From the cell containing the given text, extract its center point as (X, Y) coordinate. 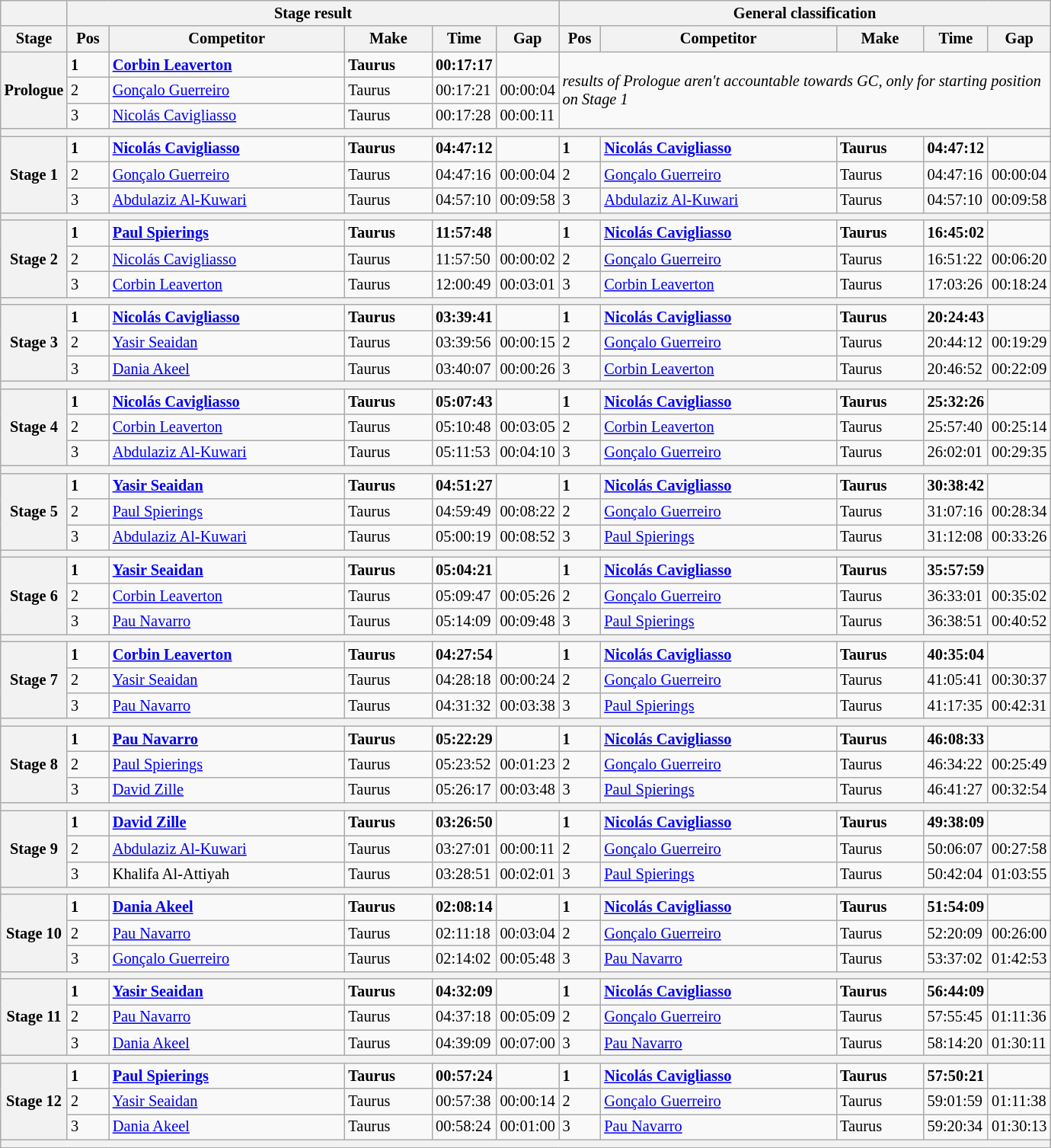
35:57:59 (956, 570)
26:02:01 (956, 452)
46:34:22 (956, 764)
11:57:50 (464, 259)
50:42:04 (956, 875)
01:11:38 (1019, 1102)
04:37:18 (464, 1017)
00:03:01 (528, 284)
02:14:02 (464, 958)
04:27:54 (464, 654)
00:28:34 (1019, 511)
04:51:27 (464, 486)
00:19:29 (1019, 343)
01:11:36 (1019, 1017)
36:38:51 (956, 622)
00:05:48 (528, 958)
00:29:35 (1019, 452)
40:35:04 (956, 654)
00:26:00 (1019, 933)
01:30:13 (1019, 1127)
00:57:24 (464, 1076)
02:08:14 (464, 907)
04:59:49 (464, 511)
31:07:16 (956, 511)
03:40:07 (464, 369)
36:33:01 (956, 596)
00:40:52 (1019, 622)
00:25:14 (1019, 427)
05:04:21 (464, 570)
05:11:53 (464, 452)
46:08:33 (956, 739)
17:03:26 (956, 284)
03:39:41 (464, 318)
00:00:26 (528, 369)
00:17:28 (464, 116)
00:05:26 (528, 596)
30:38:42 (956, 486)
01:30:11 (1019, 1043)
20:24:43 (956, 318)
25:32:26 (956, 401)
00:35:02 (1019, 596)
01:42:53 (1019, 958)
50:06:07 (956, 849)
Stage 5 (34, 512)
56:44:09 (956, 992)
59:01:59 (956, 1102)
Stage 8 (34, 765)
01:03:55 (1019, 875)
Stage 3 (34, 343)
04:31:32 (464, 705)
00:17:21 (464, 90)
00:03:05 (528, 427)
00:03:48 (528, 790)
Stage 4 (34, 427)
03:26:50 (464, 823)
52:20:09 (956, 933)
05:22:29 (464, 739)
16:45:02 (956, 233)
51:54:09 (956, 907)
00:57:38 (464, 1102)
Stage 12 (34, 1102)
00:00:02 (528, 259)
31:12:08 (956, 537)
00:22:09 (1019, 369)
Stage result (313, 13)
00:00:14 (528, 1102)
05:10:48 (464, 427)
49:38:09 (956, 823)
00:27:58 (1019, 849)
Stage (34, 39)
results of Prologue aren't accountable towards GC, only for starting position on Stage 1 (805, 90)
05:07:43 (464, 401)
00:06:20 (1019, 259)
20:46:52 (956, 369)
00:03:04 (528, 933)
00:32:54 (1019, 790)
59:20:34 (956, 1127)
00:58:24 (464, 1127)
Stage 10 (34, 932)
03:28:51 (464, 875)
General classification (805, 13)
02:11:18 (464, 933)
00:30:37 (1019, 680)
58:14:20 (956, 1043)
Stage 6 (34, 596)
00:04:10 (528, 452)
05:09:47 (464, 596)
25:57:40 (956, 427)
00:00:15 (528, 343)
00:18:24 (1019, 284)
Prologue (34, 90)
00:08:52 (528, 537)
04:28:18 (464, 680)
53:37:02 (956, 958)
46:41:27 (956, 790)
00:42:31 (1019, 705)
04:39:09 (464, 1043)
05:14:09 (464, 622)
04:32:09 (464, 992)
Stage 1 (34, 174)
00:03:38 (528, 705)
00:02:01 (528, 875)
57:55:45 (956, 1017)
00:33:26 (1019, 537)
Stage 9 (34, 849)
00:25:49 (1019, 764)
05:23:52 (464, 764)
Stage 2 (34, 259)
16:51:22 (956, 259)
Stage 11 (34, 1018)
41:05:41 (956, 680)
00:00:24 (528, 680)
00:17:17 (464, 65)
Khalifa Al-Attiyah (227, 875)
00:05:09 (528, 1017)
00:07:00 (528, 1043)
41:17:35 (956, 705)
03:27:01 (464, 849)
05:00:19 (464, 537)
05:26:17 (464, 790)
00:08:22 (528, 511)
03:39:56 (464, 343)
00:09:48 (528, 622)
57:50:21 (956, 1076)
12:00:49 (464, 284)
00:01:00 (528, 1127)
11:57:48 (464, 233)
00:01:23 (528, 764)
20:44:12 (956, 343)
Stage 7 (34, 680)
